Provide the (x, y) coordinate of the cell's center where the given text is located.  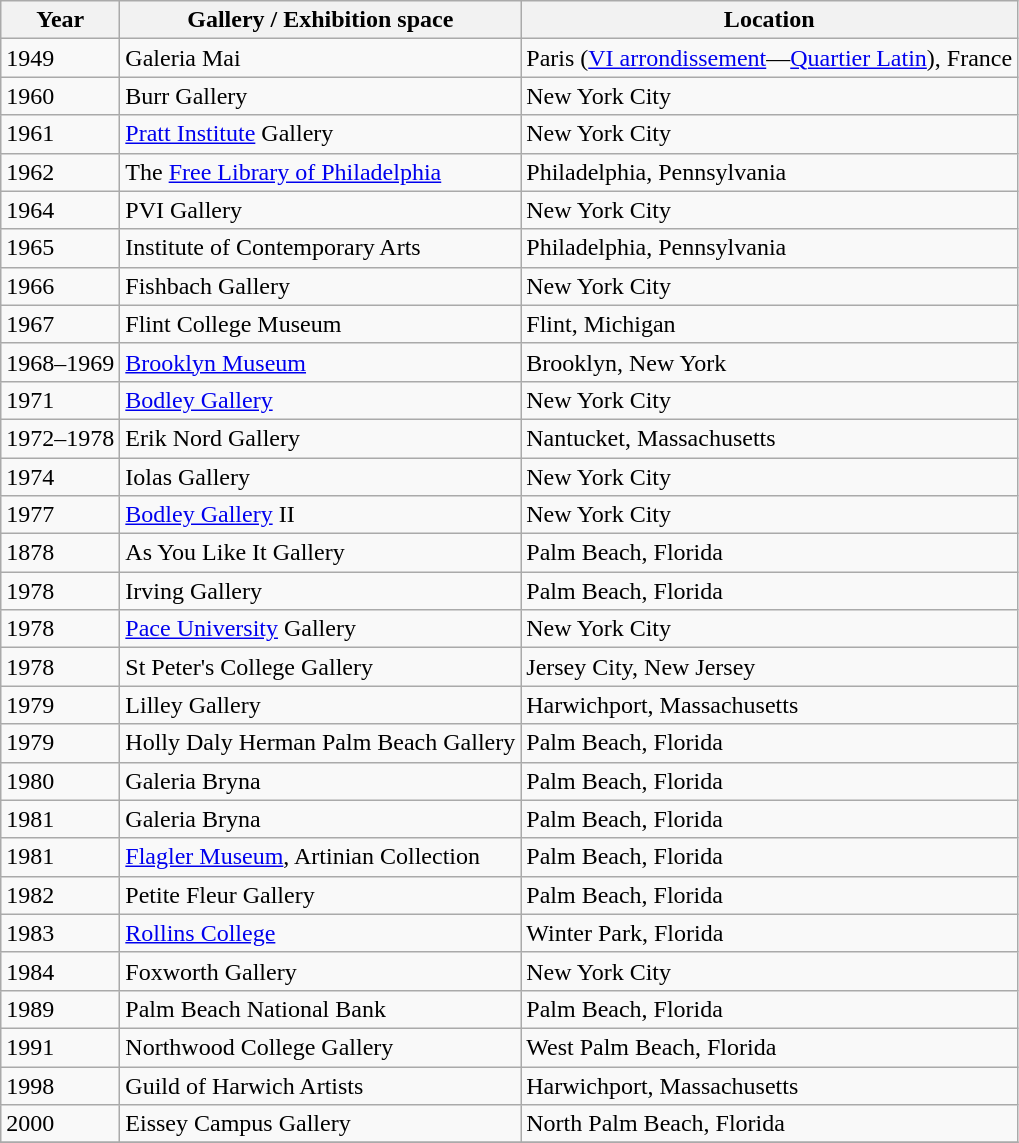
Winter Park, Florida (770, 933)
St Peter's College Gallery (320, 667)
1965 (60, 248)
1974 (60, 477)
Holly Daly Herman Palm Beach Gallery (320, 743)
1961 (60, 134)
1972–1978 (60, 438)
West Palm Beach, Florida (770, 1047)
1967 (60, 324)
Flagler Museum, Artinian Collection (320, 857)
1962 (60, 172)
Iolas Gallery (320, 477)
Burr Gallery (320, 96)
Nantucket, Massachusetts (770, 438)
Rollins College (320, 933)
Brooklyn Museum (320, 362)
1983 (60, 933)
Fishbach Gallery (320, 286)
Petite Fleur Gallery (320, 895)
1977 (60, 515)
Bodley Gallery (320, 400)
1991 (60, 1047)
PVI Gallery (320, 210)
Brooklyn, New York (770, 362)
Gallery / Exhibition space (320, 20)
The Free Library of Philadelphia (320, 172)
1982 (60, 895)
Galeria Mai (320, 58)
Northwood College Gallery (320, 1047)
Jersey City, New Jersey (770, 667)
Year (60, 20)
1960 (60, 96)
1968–1969 (60, 362)
Institute of Contemporary Arts (320, 248)
Flint, Michigan (770, 324)
1966 (60, 286)
1964 (60, 210)
Lilley Gallery (320, 705)
Bodley Gallery II (320, 515)
Eissey Campus Gallery (320, 1124)
1949 (60, 58)
1971 (60, 400)
Palm Beach National Bank (320, 1009)
Paris (VI arrondissement—Quartier Latin), France (770, 58)
Guild of Harwich Artists (320, 1085)
Pace University Gallery (320, 629)
1980 (60, 781)
2000 (60, 1124)
Location (770, 20)
1989 (60, 1009)
As You Like It Gallery (320, 553)
Erik Nord Gallery (320, 438)
Irving Gallery (320, 591)
Pratt Institute Gallery (320, 134)
1878 (60, 553)
1984 (60, 971)
North Palm Beach, Florida (770, 1124)
Foxworth Gallery (320, 971)
1998 (60, 1085)
Flint College Museum (320, 324)
